Detect which cell encompasses the target text, then output its (x, y) center coordinate. 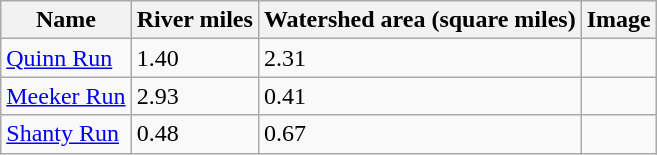
0.67 (420, 134)
2.93 (194, 96)
River miles (194, 20)
1.40 (194, 58)
Meeker Run (66, 96)
Quinn Run (66, 58)
2.31 (420, 58)
Name (66, 20)
0.41 (420, 96)
0.48 (194, 134)
Watershed area (square miles) (420, 20)
Shanty Run (66, 134)
Image (618, 20)
